Detect which cell encompasses the target text, then output its [x, y] center coordinate. 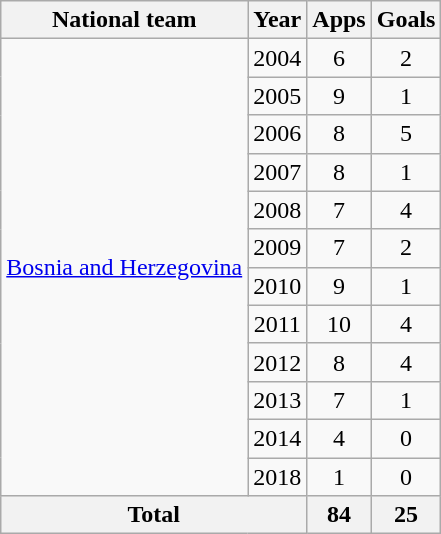
2010 [278, 286]
10 [339, 324]
84 [339, 515]
2006 [278, 134]
National team [124, 20]
6 [339, 58]
2014 [278, 438]
Apps [339, 20]
2008 [278, 210]
2012 [278, 362]
2007 [278, 172]
2009 [278, 248]
5 [406, 134]
2011 [278, 324]
25 [406, 515]
2018 [278, 477]
2013 [278, 400]
Year [278, 20]
Bosnia and Herzegovina [124, 268]
2005 [278, 96]
Goals [406, 20]
2004 [278, 58]
Total [154, 515]
